Search for the cell housing the specified text and yield its [x, y] center coordinate. 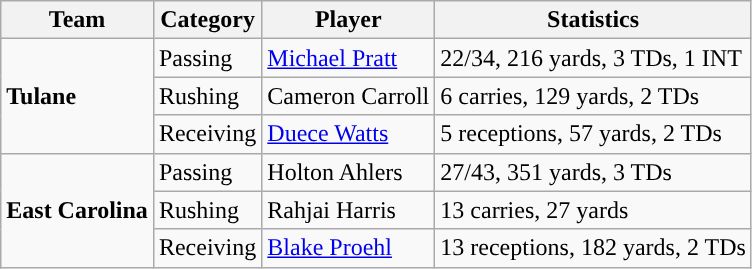
27/43, 351 yards, 3 TDs [594, 172]
Team [78, 20]
Holton Ahlers [348, 172]
Rahjai Harris [348, 210]
Category [207, 20]
Blake Proehl [348, 248]
Cameron Carroll [348, 96]
Michael Pratt [348, 58]
13 carries, 27 yards [594, 210]
East Carolina [78, 210]
Player [348, 20]
Tulane [78, 96]
6 carries, 129 yards, 2 TDs [594, 96]
13 receptions, 182 yards, 2 TDs [594, 248]
Duece Watts [348, 134]
5 receptions, 57 yards, 2 TDs [594, 134]
Statistics [594, 20]
22/34, 216 yards, 3 TDs, 1 INT [594, 58]
